Determine the [x, y] coordinate at the center of the cell enclosing the given text.  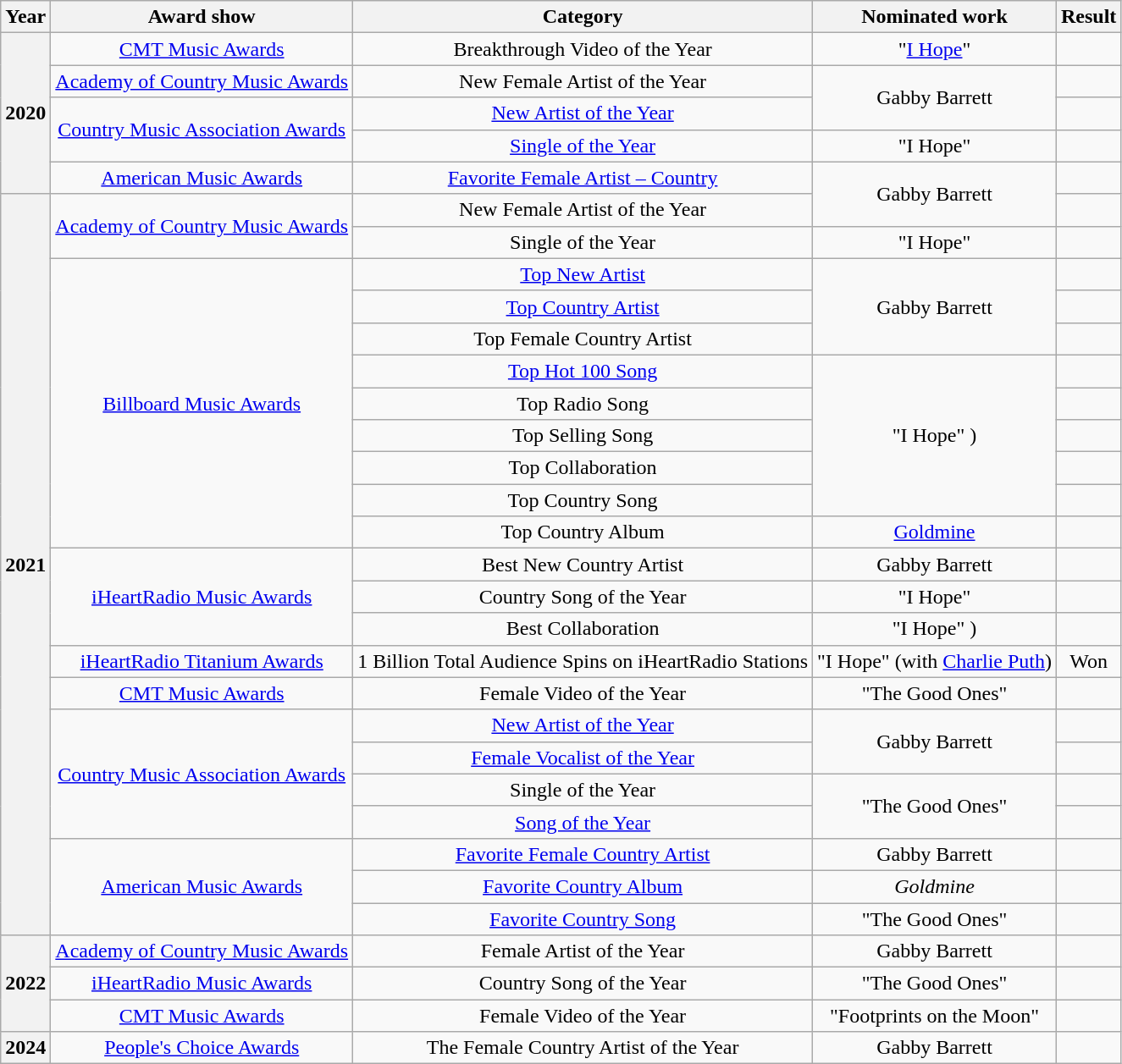
Best Collaboration [583, 629]
Top Female Country Artist [583, 339]
Top New Artist [583, 274]
Year [25, 17]
Top Hot 100 Song [583, 371]
Female Vocalist of the Year [583, 758]
Billboard Music Awards [202, 403]
Award show [202, 17]
Nominated work [935, 17]
Top Country Album [583, 532]
Song of the Year [583, 822]
"I Hope" (with Charlie Puth) [935, 661]
Breakthrough Video of the Year [583, 49]
2024 [25, 1048]
Top Collaboration [583, 468]
Favorite Female Country Artist [583, 854]
Favorite Female Artist – Country [583, 178]
Top Radio Song [583, 404]
iHeartRadio Titanium Awards [202, 661]
2020 [25, 113]
2022 [25, 984]
Top Country Song [583, 500]
2021 [25, 564]
1 Billion Total Audience Spins on iHeartRadio Stations [583, 661]
Top Selling Song [583, 436]
"Footprints on the Moon" [935, 1016]
Result [1088, 17]
Favorite Country Album [583, 886]
Best New Country Artist [583, 565]
People's Choice Awards [202, 1048]
The Female Country Artist of the Year [583, 1048]
Favorite Country Song [583, 918]
Won [1088, 661]
Top Country Artist [583, 306]
Female Artist of the Year [583, 951]
Category [583, 17]
